Detect which cell encompasses the target text, then output its (X, Y) center coordinate. 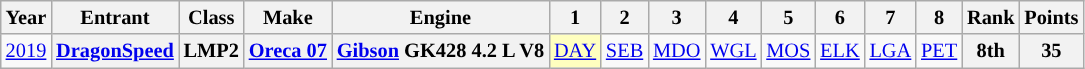
ELK (840, 51)
Points (1051, 17)
Gibson GK428 4.2 L V8 (440, 51)
MOS (788, 51)
Entrant (115, 17)
5 (788, 17)
DragonSpeed (115, 51)
1 (575, 17)
6 (840, 17)
Year (26, 17)
8 (939, 17)
Oreca 07 (288, 51)
2 (624, 17)
2019 (26, 51)
WGL (733, 51)
3 (676, 17)
Class (212, 17)
LGA (891, 51)
Engine (440, 17)
7 (891, 17)
PET (939, 51)
35 (1051, 51)
MDO (676, 51)
SEB (624, 51)
8th (990, 51)
4 (733, 17)
Make (288, 17)
LMP2 (212, 51)
DAY (575, 51)
Rank (990, 17)
